Extract the (x, y) coordinate from the center of the cell holding the provided text.  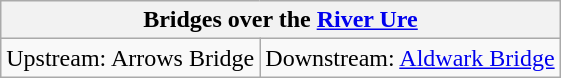
Upstream: Arrows Bridge (130, 58)
Bridges over the River Ure (280, 20)
Downstream: Aldwark Bridge (410, 58)
